Pinpoint the cell where the given text exists, returning its [x, y] midpoint coordinate. 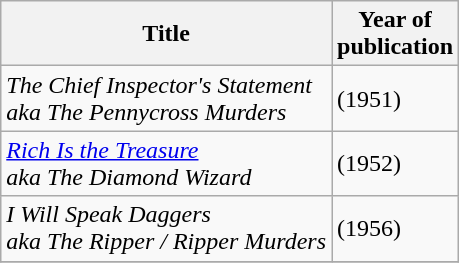
Year ofpublication [396, 34]
The Chief Inspector's Statementaka The Pennycross Murders [166, 98]
(1956) [396, 228]
Rich Is the Treasure aka The Diamond Wizard [166, 164]
I Will Speak Daggersaka The Ripper / Ripper Murders [166, 228]
Title [166, 34]
(1951) [396, 98]
(1952) [396, 164]
